Detect which cell encompasses the target text, then output its (X, Y) center coordinate. 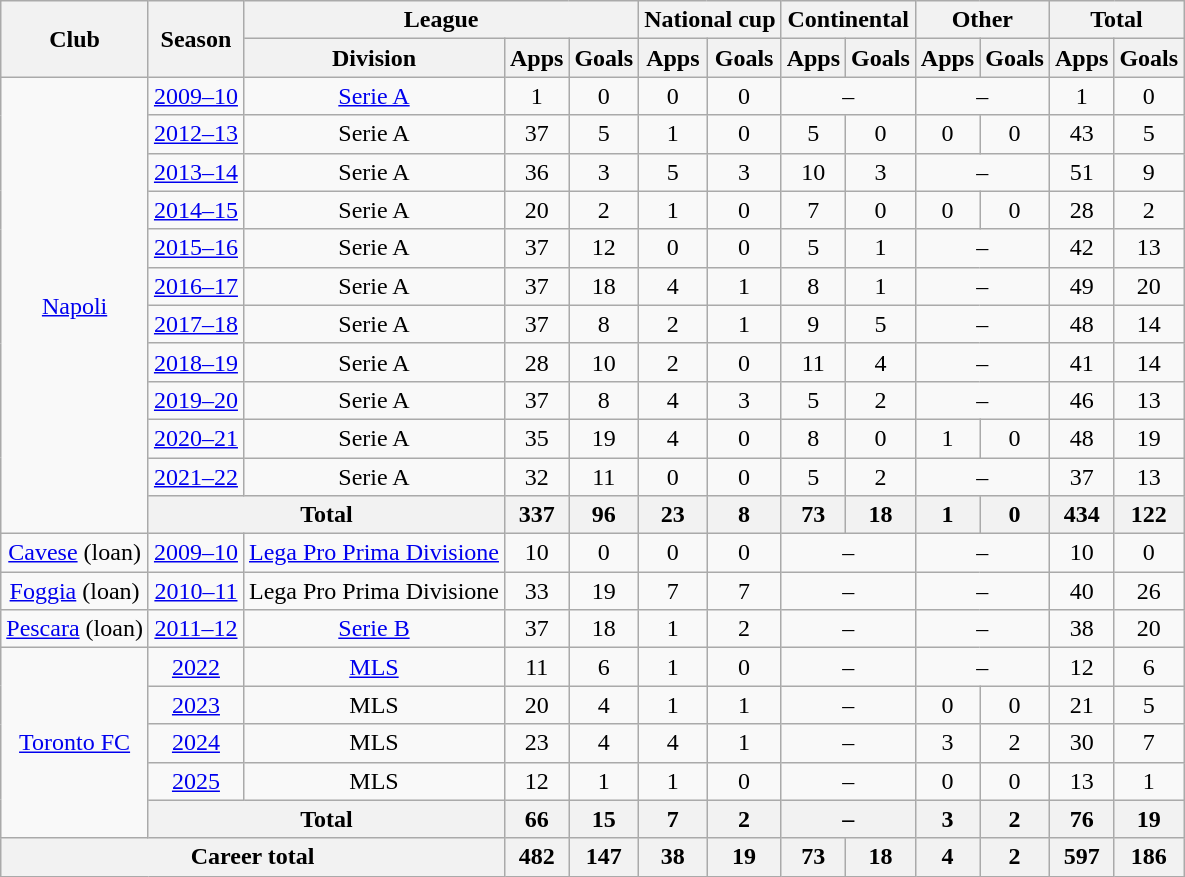
Other (982, 20)
42 (1081, 248)
46 (1081, 400)
Foggia (loan) (75, 591)
30 (1081, 743)
2024 (196, 743)
32 (536, 477)
49 (1081, 286)
2025 (196, 781)
43 (1081, 134)
122 (1149, 515)
2013–14 (196, 172)
2015–16 (196, 248)
2018–19 (196, 362)
147 (604, 857)
Napoli (75, 306)
40 (1081, 591)
51 (1081, 172)
41 (1081, 362)
Division (374, 58)
Cavese (loan) (75, 553)
2023 (196, 705)
482 (536, 857)
96 (604, 515)
2020–21 (196, 438)
2016–17 (196, 286)
66 (536, 819)
National cup (710, 20)
36 (536, 172)
434 (1081, 515)
Pescara (loan) (75, 629)
League (440, 20)
337 (536, 515)
Career total (253, 857)
26 (1149, 591)
35 (536, 438)
2022 (196, 667)
76 (1081, 819)
597 (1081, 857)
15 (604, 819)
21 (1081, 705)
2021–22 (196, 477)
2019–20 (196, 400)
2017–18 (196, 324)
Toronto FC (75, 743)
Serie B (374, 629)
Continental (848, 20)
2011–12 (196, 629)
186 (1149, 857)
Club (75, 39)
2014–15 (196, 210)
33 (536, 591)
Season (196, 39)
2010–11 (196, 591)
2012–13 (196, 134)
